Extract the (x, y) coordinate from the center of the cell holding the provided text.  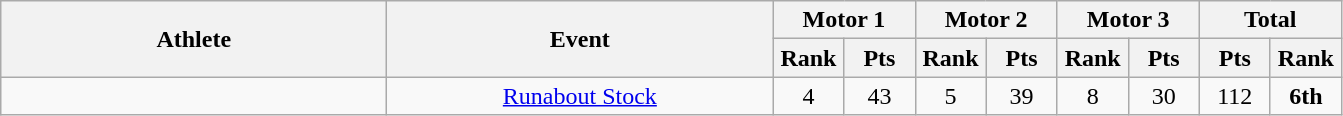
Athlete (194, 39)
30 (1164, 96)
39 (1022, 96)
Total (1270, 20)
112 (1234, 96)
Motor 3 (1128, 20)
4 (808, 96)
43 (880, 96)
5 (950, 96)
Motor 2 (986, 20)
Runabout Stock (580, 96)
6th (1306, 96)
8 (1092, 96)
Event (580, 39)
Motor 1 (844, 20)
